Pinpoint the cell where the given text exists, returning its (X, Y) midpoint coordinate. 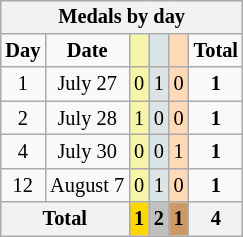
July 30 (87, 152)
August 7 (87, 185)
12 (22, 185)
Date (87, 51)
July 28 (87, 118)
July 27 (87, 84)
Day (22, 51)
Medals by day (121, 17)
